For the text-containing cell, return its midpoint in [X, Y] coordinate format. 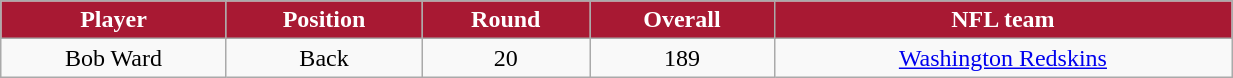
Position [324, 20]
189 [682, 58]
20 [506, 58]
Player [114, 20]
NFL team [1002, 20]
Back [324, 58]
Bob Ward [114, 58]
Washington Redskins [1002, 58]
Round [506, 20]
Overall [682, 20]
